Provide the [x, y] coordinate of the cell's center where the given text is located.  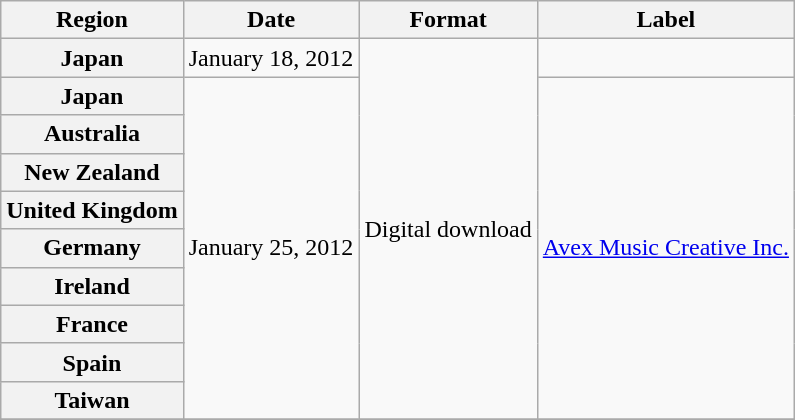
Date [271, 20]
France [92, 324]
Region [92, 20]
Label [666, 20]
January 18, 2012 [271, 58]
Avex Music Creative Inc. [666, 248]
Taiwan [92, 400]
Digital download [448, 230]
Ireland [92, 286]
Format [448, 20]
New Zealand [92, 172]
Spain [92, 362]
Australia [92, 134]
United Kingdom [92, 210]
Germany [92, 248]
January 25, 2012 [271, 248]
